Locate the cell with the specified text and output its [x, y] center coordinate. 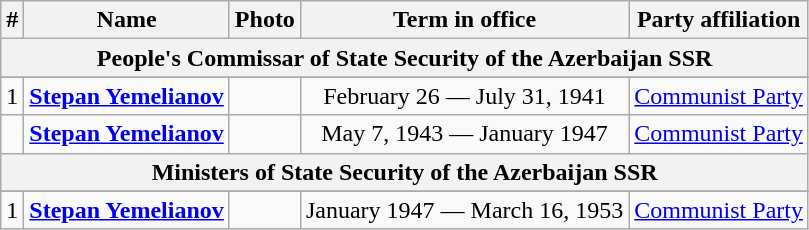
Ministers of State Security of the Azerbaijan SSR [405, 172]
People's Commissar of State Security of the Azerbaijan SSR [405, 58]
Photo [264, 20]
January 1947 — March 16, 1953 [464, 210]
February 26 — July 31, 1941 [464, 96]
Term in office [464, 20]
# [12, 20]
Name [127, 20]
May 7, 1943 — January 1947 [464, 134]
Party affiliation [719, 20]
